Return the [X, Y] coordinate for the center point of the cell that contains the specified text.  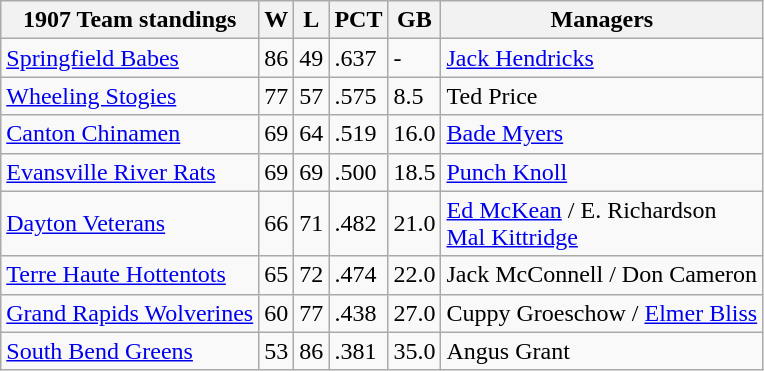
Ted Price [602, 96]
66 [276, 224]
16.0 [414, 134]
Bade Myers [602, 134]
W [276, 20]
35.0 [414, 351]
.575 [358, 96]
- [414, 58]
71 [312, 224]
Canton Chinamen [130, 134]
Springfield Babes [130, 58]
49 [312, 58]
Wheeling Stogies [130, 96]
Managers [602, 20]
22.0 [414, 275]
L [312, 20]
64 [312, 134]
72 [312, 275]
South Bend Greens [130, 351]
8.5 [414, 96]
60 [276, 313]
Cuppy Groeschow / Elmer Bliss [602, 313]
Punch Knoll [602, 172]
Ed McKean / E. Richardson Mal Kittridge [602, 224]
27.0 [414, 313]
.500 [358, 172]
Grand Rapids Wolverines [130, 313]
.637 [358, 58]
Dayton Veterans [130, 224]
Terre Haute Hottentots [130, 275]
Angus Grant [602, 351]
.438 [358, 313]
PCT [358, 20]
18.5 [414, 172]
.519 [358, 134]
.482 [358, 224]
.381 [358, 351]
57 [312, 96]
65 [276, 275]
21.0 [414, 224]
GB [414, 20]
Jack Hendricks [602, 58]
53 [276, 351]
1907 Team standings [130, 20]
Evansville River Rats [130, 172]
.474 [358, 275]
Jack McConnell / Don Cameron [602, 275]
